Return the (x, y) coordinate for the center point of the cell that contains the specified text.  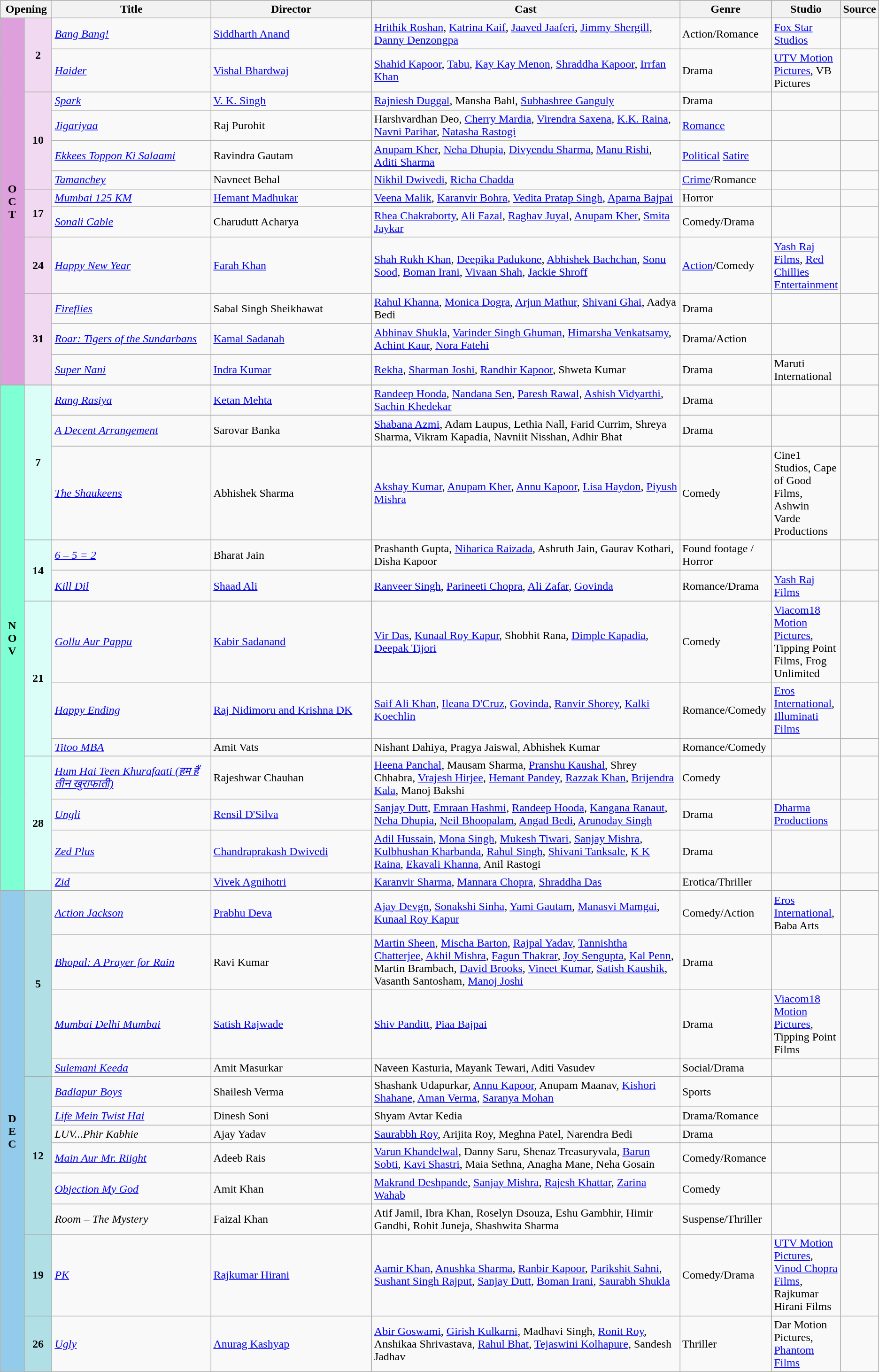
Director (291, 9)
Shabana Azmi, Adam Laupus, Lethia Nall, Farid Currim, Shreya Sharma, Vikram Kapadia, Navniit Nisshan, Adhir Bhat (525, 431)
Rensil D'Silva (291, 814)
Ravindra Gautam (291, 156)
Shailesh Verma (291, 1092)
Rahul Khanna, Monica Dogra, Arjun Mathur, Shivani Ghai, Aadya Bedi (525, 308)
Saurabbh Roy, Arijita Roy, Meghna Patel, Narendra Bedi (525, 1134)
Rajniesh Duggal, Mansha Bahl, Subhashree Ganguly (525, 101)
Action Jackson (131, 912)
Amit Khan (291, 1189)
Abir Goswami, Girish Kulkarni, Madhavi Singh, Ronit Roy, Anshikaa Shrivastava, Rahul Bhat, Tejaswini Kolhapure, Sandesh Jadhav (525, 1344)
10 (38, 140)
Hum Hai Teen Khurafaati (हम हैं तीन खुराफाती) (131, 778)
Kamal Sadanah (291, 339)
Ajay Devgn, Sonakshi Sinha, Yami Gautam, Manasvi Mamgai, Kunaal Roy Kapur (525, 912)
Crime/Romance (726, 180)
Found footage / Horror (726, 555)
A Decent Arrangement (131, 431)
Romance/Drama (726, 586)
Raj Purohit (291, 125)
Dinesh Soni (291, 1116)
Abhinav Shukla, Varinder Singh Ghuman, Himarsha Venkatsamy, Achint Kaur, Nora Fatehi (525, 339)
Cast (525, 9)
Romance (726, 125)
Super Nani (131, 369)
Haider (131, 70)
Mumbai Delhi Mumbai (131, 1024)
Indra Kumar (291, 369)
Shashank Udapurkar, Annu Kapoor, Anupam Maanav, Kishori Shahane, Aman Verma, Saranya Mohan (525, 1092)
Anurag Kashyap (291, 1344)
Genre (726, 9)
Sanjay Dutt, Emraan Hashmi, Randeep Hooda, Kangana Ranaut, Neha Dhupia, Neil Bhoopalam, Angad Bedi, Arunoday Singh (525, 814)
Drama/Romance (726, 1116)
12 (38, 1156)
Happy New Year (131, 265)
Nishant Dahiya, Pragya Jaiswal, Abhishek Kumar (525, 747)
Bharat Jain (291, 555)
2 (38, 55)
Social/Drama (726, 1067)
Shyam Avtar Kedia (525, 1116)
Chandraprakash Dwivedi (291, 851)
Naveen Kasturia, Mayank Tewari, Aditi Vasudev (525, 1067)
Siddharth Anand (291, 34)
Sports (726, 1092)
Shah Rukh Khan, Deepika Padukone, Abhishek Bachchan, Sonu Sood, Boman Irani, Vivaan Shah, Jackie Shroff (525, 265)
Rajeshwar Chauhan (291, 778)
21 (38, 678)
Faizal Khan (291, 1219)
Yash Raj Films, Red Chillies Entertainment (806, 265)
26 (38, 1344)
Title (131, 9)
Cine1 Studios, Cape of Good Films, Ashwin Varde Productions (806, 493)
Hemant Madhukar (291, 198)
Amit Masurkar (291, 1067)
Maruti International (806, 369)
Varun Khandelwal, Danny Saru, Shenaz Treasuryvala, Barun Sobti, Kavi Shastri, Maia Sethna, Anagha Mane, Neha Gosain (525, 1158)
Navneet Behal (291, 180)
Amit Vats (291, 747)
Dar Motion Pictures, Phantom Films (806, 1344)
Ravi Kumar (291, 962)
Horror (726, 198)
Action/Comedy (726, 265)
Prashanth Gupta, Niharica Raizada, Ashruth Jain, Gaurav Kothari, Disha Kapoor (525, 555)
Viacom18 Motion Pictures, Tipping Point Films, Frog Unlimited (806, 641)
Room – The Mystery (131, 1219)
Saif Ali Khan, Ileana D'Cruz, Govinda, Ranvir Shorey, Kalki Koechlin (525, 710)
6 – 5 = 2 (131, 555)
Dharma Productions (806, 814)
Karanvir Sharma, Mannara Chopra, Shraddha Das (525, 882)
Drama/Action (726, 339)
Adil Hussain, Mona Singh, Mukesh Tiwari, Sanjay Mishra, Kulbhushan Kharbanda, Rahul Singh, Shivani Tanksale, K K Raina, Ekavali Khanna, Anil Rastogi (525, 851)
Zid (131, 882)
Ajay Yadav (291, 1134)
17 (38, 213)
Ekkees Toppon Ki Salaami (131, 156)
Gollu Aur Pappu (131, 641)
Comedy/Romance (726, 1158)
Kill Dil (131, 586)
Roar: Tigers of the Sundarbans (131, 339)
Farah Khan (291, 265)
Rekha, Sharman Joshi, Randhir Kapoor, Shweta Kumar (525, 369)
Shahid Kapoor, Tabu, Kay Kay Menon, Shraddha Kapoor, Irrfan Khan (525, 70)
Fireflies (131, 308)
Mumbai 125 KM (131, 198)
Sabal Singh Sheikhawat (291, 308)
Bhopal: A Prayer for Rain (131, 962)
Eros International, Illuminati Films (806, 710)
Tamanchey (131, 180)
Nikhil Dwivedi, Richa Chadda (525, 180)
Comedy/Action (726, 912)
Harshvardhan Deo, Cherry Mardia, Virendra Saxena, K.K. Raina, Navni Parihar, Natasha Rastogi (525, 125)
Zed Plus (131, 851)
19 (38, 1275)
Bang Bang! (131, 34)
Shaad Ali (291, 586)
Yash Raj Films (806, 586)
Sarovar Banka (291, 431)
Erotica/Thriller (726, 882)
Jigariyaa (131, 125)
Ranveer Singh, Parineeti Chopra, Ali Zafar, Govinda (525, 586)
NOV (12, 638)
Anupam Kher, Neha Dhupia, Divyendu Sharma, Manu Rishi, Aditi Sharma (525, 156)
Satish Rajwade (291, 1024)
Main Aur Mr. Riight (131, 1158)
Objection My God (131, 1189)
Suspense/Thriller (726, 1219)
5 (38, 983)
28 (38, 824)
14 (38, 570)
31 (38, 339)
7 (38, 462)
Randeep Hooda, Nandana Sen, Paresh Rawal, Ashish Vidyarthi, Sachin Khedekar (525, 400)
Sulemani Keeda (131, 1067)
Akshay Kumar, Anupam Kher, Annu Kapoor, Lisa Haydon, Piyush Mishra (525, 493)
Fox Star Studios (806, 34)
Raj Nidimoru and Krishna DK (291, 710)
OCT (12, 202)
Badlapur Boys (131, 1092)
Titoo MBA (131, 747)
Hrithik Roshan, Katrina Kaif, Jaaved Jaaferi, Jimmy Shergill, Danny Denzongpa (525, 34)
Vishal Bhardwaj (291, 70)
V. K. Singh (291, 101)
Makrand Deshpande, Sanjay Mishra, Rajesh Khattar, Zarina Wahab (525, 1189)
Aamir Khan, Anushka Sharma, Ranbir Kapoor, Parikshit Sahni, Sushant Singh Rajput, Sanjay Dutt, Boman Irani, Saurabh Shukla (525, 1275)
DEC (12, 1131)
Spark (131, 101)
Vivek Agnihotri (291, 882)
Veena Malik, Karanvir Bohra, Vedita Pratap Singh, Aparna Bajpai (525, 198)
Political Satire (726, 156)
Charudutt Acharya (291, 222)
Shiv Panditt, Piaa Bajpai (525, 1024)
Rang Rasiya (131, 400)
Happy Ending (131, 710)
Atif Jamil, Ibra Khan, Roselyn Dsouza, Eshu Gambhir, Himir Gandhi, Rohit Juneja, Shashwita Sharma (525, 1219)
Ketan Mehta (291, 400)
Life Mein Twist Hai (131, 1116)
Viacom18 Motion Pictures, Tipping Point Films (806, 1024)
The Shaukeens (131, 493)
Sonali Cable (131, 222)
Heena Panchal, Mausam Sharma, Pranshu Kaushal, Shrey Chhabra, Vrajesh Hirjee, Hemant Pandey, Razzak Khan, Brijendra Kala, Manoj Bakshi (525, 778)
Action/Romance (726, 34)
Studio (806, 9)
Eros International, Baba Arts (806, 912)
Thriller (726, 1344)
Abhishek Sharma (291, 493)
24 (38, 265)
Rajkumar Hirani (291, 1275)
Prabhu Deva (291, 912)
Ugly (131, 1344)
Source (859, 9)
LUV...Phir Kabhie (131, 1134)
Kabir Sadanand (291, 641)
Opening (26, 9)
Adeeb Rais (291, 1158)
Rhea Chakraborty, Ali Fazal, Raghav Juyal, Anupam Kher, Smita Jaykar (525, 222)
UTV Motion Pictures, Vinod Chopra Films, Rajkumar Hirani Films (806, 1275)
Vir Das, Kunaal Roy Kapur, Shobhit Rana, Dimple Kapadia, Deepak Tijori (525, 641)
UTV Motion Pictures, VB Pictures (806, 70)
Ungli (131, 814)
PK (131, 1275)
